Determine the [x, y] coordinate at the center of the cell enclosing the given text.  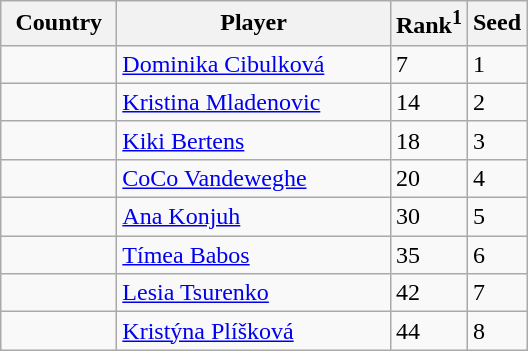
Seed [496, 24]
30 [428, 217]
Dominika Cibulková [254, 64]
18 [428, 140]
Rank1 [428, 24]
Country [59, 24]
42 [428, 293]
Kristina Mladenovic [254, 102]
14 [428, 102]
3 [496, 140]
35 [428, 255]
Kristýna Plíšková [254, 331]
Lesia Tsurenko [254, 293]
4 [496, 178]
Tímea Babos [254, 255]
44 [428, 331]
Ana Konjuh [254, 217]
8 [496, 331]
1 [496, 64]
2 [496, 102]
CoCo Vandeweghe [254, 178]
20 [428, 178]
5 [496, 217]
6 [496, 255]
Player [254, 24]
Kiki Bertens [254, 140]
